Find where the given text appears and provide that cell's center as [X, Y] coordinate. 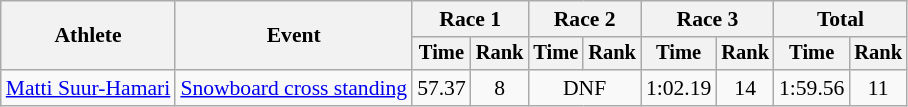
Event [294, 36]
1:59.56 [812, 88]
Race 1 [470, 19]
DNF [584, 88]
Snowboard cross standing [294, 88]
Total [840, 19]
Athlete [88, 36]
11 [878, 88]
Race 2 [584, 19]
14 [745, 88]
57.37 [442, 88]
Matti Suur-Hamari [88, 88]
Race 3 [708, 19]
8 [500, 88]
1:02.19 [678, 88]
